Find where the given text appears and provide that cell's center as (x, y) coordinate. 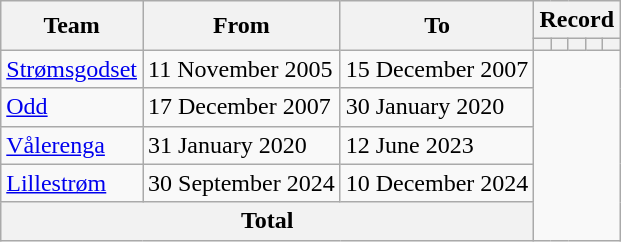
Total (268, 221)
Team (72, 26)
Odd (72, 107)
Record (577, 20)
To (437, 26)
Strømsgodset (72, 69)
10 December 2024 (437, 183)
11 November 2005 (241, 69)
Lillestrøm (72, 183)
17 December 2007 (241, 107)
30 January 2020 (437, 107)
31 January 2020 (241, 145)
12 June 2023 (437, 145)
From (241, 26)
30 September 2024 (241, 183)
15 December 2007 (437, 69)
Vålerenga (72, 145)
